Extract the (x, y) coordinate from the center of the cell holding the provided text.  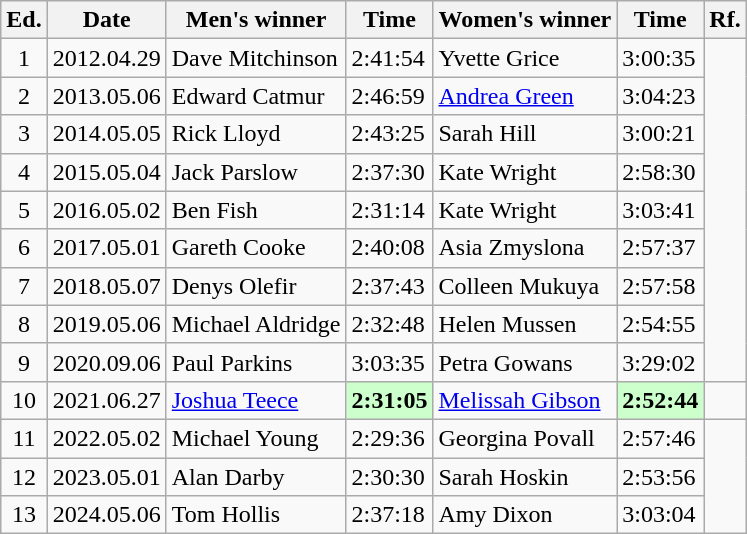
2:31:14 (390, 210)
3:00:21 (660, 134)
2024.05.06 (106, 515)
2015.05.04 (106, 172)
4 (24, 172)
2:58:30 (660, 172)
2:52:44 (660, 400)
2:37:43 (390, 286)
2017.05.01 (106, 248)
Amy Dixon (525, 515)
3 (24, 134)
3:04:23 (660, 96)
13 (24, 515)
Alan Darby (256, 477)
2019.05.06 (106, 324)
2:31:05 (390, 400)
2:57:37 (660, 248)
2:57:46 (660, 438)
12 (24, 477)
Colleen Mukuya (525, 286)
2:29:36 (390, 438)
Dave Mitchinson (256, 58)
2023.05.01 (106, 477)
2:57:58 (660, 286)
2 (24, 96)
5 (24, 210)
2:37:30 (390, 172)
2:43:25 (390, 134)
1 (24, 58)
Joshua Teece (256, 400)
Rick Lloyd (256, 134)
9 (24, 362)
2012.04.29 (106, 58)
2:46:59 (390, 96)
Michael Aldridge (256, 324)
Yvette Grice (525, 58)
Michael Young (256, 438)
Edward Catmur (256, 96)
Tom Hollis (256, 515)
Sarah Hill (525, 134)
Melissah Gibson (525, 400)
Andrea Green (525, 96)
Denys Olefir (256, 286)
3:00:35 (660, 58)
Sarah Hoskin (525, 477)
11 (24, 438)
10 (24, 400)
8 (24, 324)
Gareth Cooke (256, 248)
2:30:30 (390, 477)
2016.05.02 (106, 210)
Date (106, 20)
3:03:41 (660, 210)
Asia Zmyslona (525, 248)
2021.06.27 (106, 400)
2020.09.06 (106, 362)
7 (24, 286)
2014.05.05 (106, 134)
Paul Parkins (256, 362)
2013.05.06 (106, 96)
2018.05.07 (106, 286)
Georgina Povall (525, 438)
2:53:56 (660, 477)
2:40:08 (390, 248)
2:37:18 (390, 515)
2:54:55 (660, 324)
2:32:48 (390, 324)
Petra Gowans (525, 362)
Women's winner (525, 20)
2022.05.02 (106, 438)
2:41:54 (390, 58)
3:03:04 (660, 515)
Ed. (24, 20)
3:03:35 (390, 362)
3:29:02 (660, 362)
Helen Mussen (525, 324)
Rf. (725, 20)
Ben Fish (256, 210)
Men's winner (256, 20)
6 (24, 248)
Jack Parslow (256, 172)
